Search for the cell housing the specified text and yield its (X, Y) center coordinate. 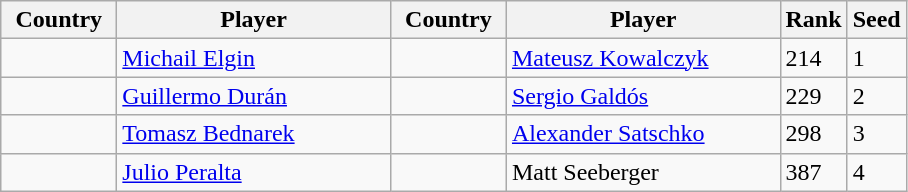
3 (876, 134)
Seed (876, 20)
Michail Elgin (254, 58)
298 (814, 134)
1 (876, 58)
Alexander Satschko (643, 134)
229 (814, 96)
Matt Seeberger (643, 172)
387 (814, 172)
Mateusz Kowalczyk (643, 58)
Sergio Galdós (643, 96)
Rank (814, 20)
2 (876, 96)
4 (876, 172)
Julio Peralta (254, 172)
214 (814, 58)
Tomasz Bednarek (254, 134)
Guillermo Durán (254, 96)
